Scan for the cell matching the given text and deliver its [x, y] coordinate at center. 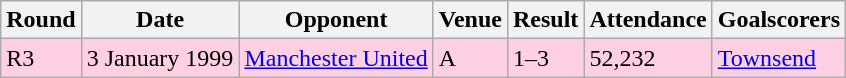
Goalscorers [778, 20]
A [470, 58]
Result [545, 20]
Opponent [336, 20]
Date [160, 20]
3 January 1999 [160, 58]
Venue [470, 20]
1–3 [545, 58]
52,232 [648, 58]
Manchester United [336, 58]
Townsend [778, 58]
R3 [41, 58]
Attendance [648, 20]
Round [41, 20]
